Pinpoint the cell where the given text exists, returning its [X, Y] midpoint coordinate. 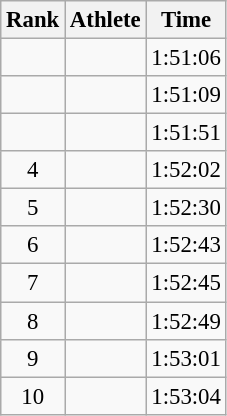
6 [33, 245]
8 [33, 321]
1:51:09 [186, 95]
Rank [33, 20]
Athlete [106, 20]
1:52:45 [186, 283]
5 [33, 208]
9 [33, 358]
4 [33, 170]
1:52:43 [186, 245]
1:51:51 [186, 133]
1:51:06 [186, 58]
1:52:30 [186, 208]
1:53:01 [186, 358]
1:52:02 [186, 170]
1:52:49 [186, 321]
7 [33, 283]
Time [186, 20]
10 [33, 396]
1:53:04 [186, 396]
